Capture the cell that displays the provided text and extract its (X, Y) central coordinate. 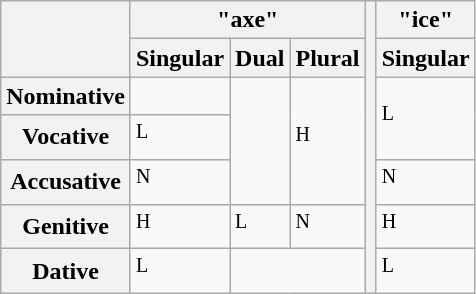
"axe" (248, 20)
Plural (328, 58)
Vocative (66, 138)
"ice" (426, 20)
Accusative (66, 182)
Dual (260, 58)
Dative (66, 272)
Genitive (66, 226)
Nominative (66, 96)
